Find where the given text appears and provide that cell's center as (X, Y) coordinate. 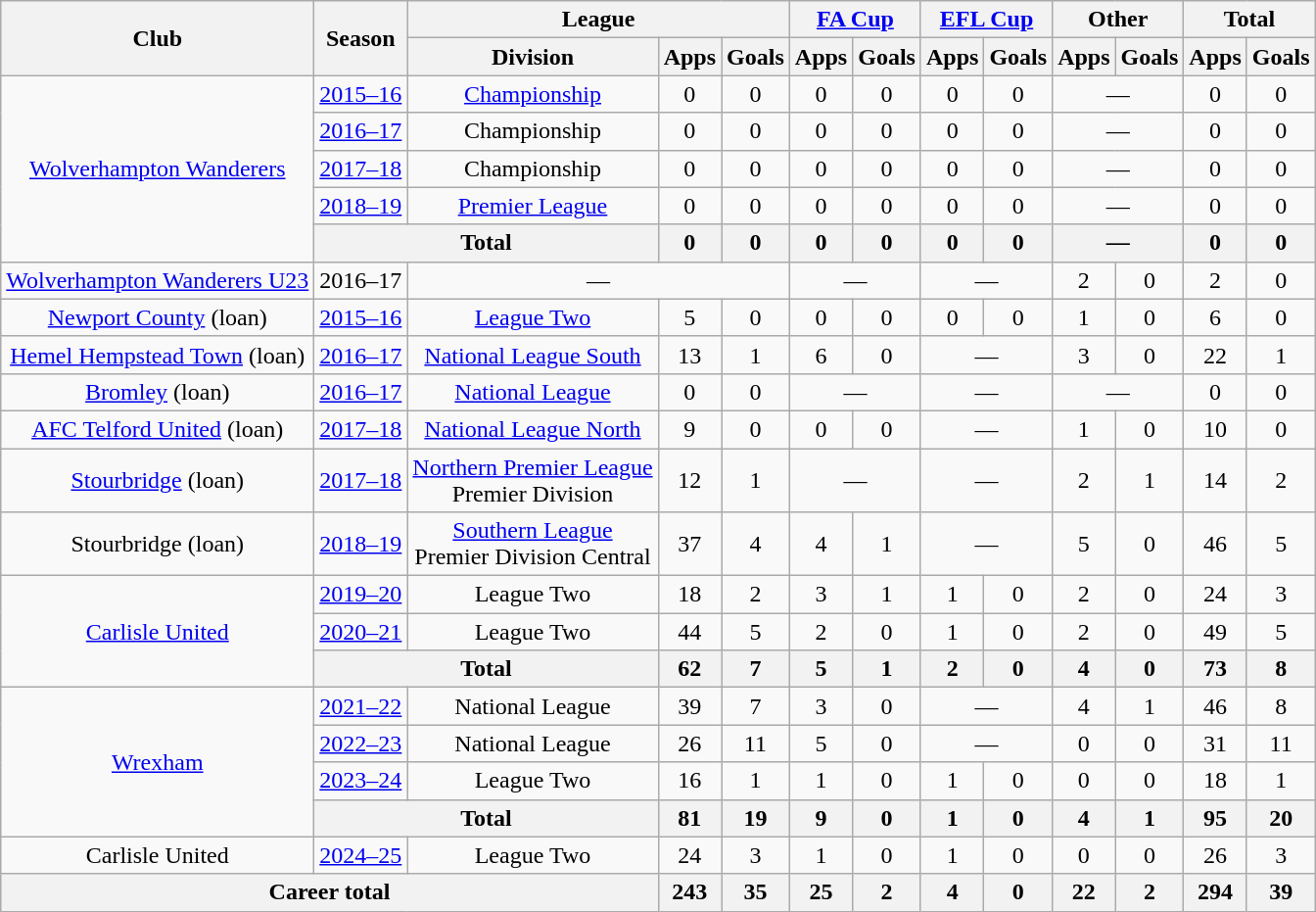
25 (821, 892)
12 (689, 480)
81 (689, 818)
National League North (533, 429)
16 (689, 781)
19 (756, 818)
Season (360, 38)
Bromley (loan) (158, 392)
National League South (533, 355)
14 (1215, 480)
2021–22 (360, 706)
AFC Telford United (loan) (158, 429)
Division (533, 57)
EFL Cup (986, 20)
73 (1215, 669)
League (598, 20)
62 (689, 669)
20 (1281, 818)
95 (1215, 818)
44 (689, 632)
2024–25 (360, 855)
35 (756, 892)
Career total (329, 892)
Hemel Hempstead Town (loan) (158, 355)
2022–23 (360, 744)
Other (1118, 20)
2020–21 (360, 632)
10 (1215, 429)
Wrexham (158, 762)
49 (1215, 632)
13 (689, 355)
294 (1215, 892)
Club (158, 38)
Wolverhampton Wanderers U23 (158, 280)
2023–24 (360, 781)
Wolverhampton Wanderers (158, 168)
Premier League (533, 206)
Northern Premier LeaguePremier Division (533, 480)
243 (689, 892)
31 (1215, 744)
Southern LeaguePremier Division Central (533, 545)
37 (689, 545)
Newport County (loan) (158, 317)
FA Cup (855, 20)
2019–20 (360, 595)
